Provide the [x, y] coordinate of the cell's center where the given text is located.  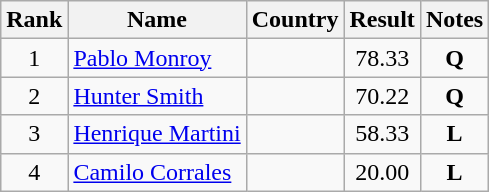
4 [34, 172]
Pablo Monroy [157, 58]
Henrique Martini [157, 134]
Name [157, 20]
Country [295, 20]
Hunter Smith [157, 96]
78.33 [382, 58]
70.22 [382, 96]
20.00 [382, 172]
Camilo Corrales [157, 172]
1 [34, 58]
58.33 [382, 134]
Result [382, 20]
3 [34, 134]
Rank [34, 20]
2 [34, 96]
Notes [454, 20]
